Determine the [x, y] coordinate at the center of the cell enclosing the given text.  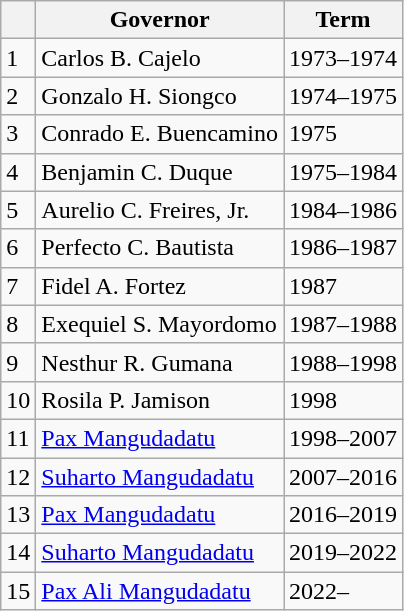
6 [18, 248]
Benjamin C. Duque [160, 172]
1987 [344, 286]
Exequiel S. Mayordomo [160, 324]
1998–2007 [344, 438]
2007–2016 [344, 477]
Gonzalo H. Siongco [160, 96]
Conrado E. Buencamino [160, 134]
1988–1998 [344, 362]
1 [18, 58]
4 [18, 172]
Governor [160, 20]
15 [18, 591]
1975 [344, 134]
Term [344, 20]
Fidel A. Fortez [160, 286]
1986–1987 [344, 248]
2022– [344, 591]
Pax Ali Mangudadatu [160, 591]
Carlos B. Cajelo [160, 58]
1975–1984 [344, 172]
10 [18, 400]
2 [18, 96]
5 [18, 210]
13 [18, 515]
12 [18, 477]
Nesthur R. Gumana [160, 362]
2016–2019 [344, 515]
1987–1988 [344, 324]
Rosila P. Jamison [160, 400]
14 [18, 553]
1998 [344, 400]
1974–1975 [344, 96]
3 [18, 134]
11 [18, 438]
1973–1974 [344, 58]
9 [18, 362]
7 [18, 286]
8 [18, 324]
2019–2022 [344, 553]
Aurelio C. Freires, Jr. [160, 210]
1984–1986 [344, 210]
Perfecto C. Bautista [160, 248]
